Search for the cell housing the specified text and yield its [X, Y] center coordinate. 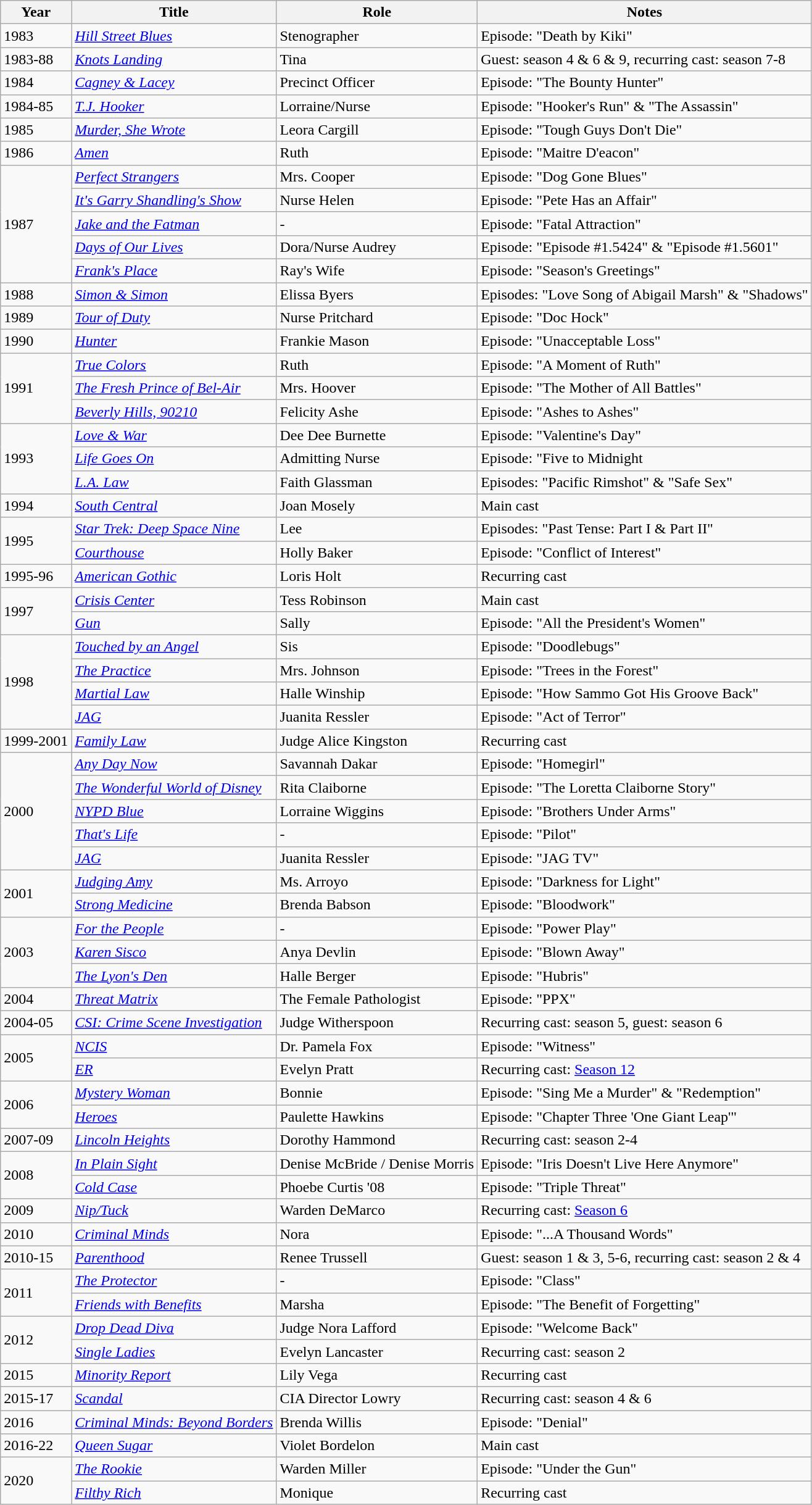
South Central [174, 506]
The Lyon's Den [174, 975]
It's Garry Shandling's Show [174, 200]
Episode: "Witness" [645, 1046]
Nora [377, 1234]
2012 [36, 1340]
1993 [36, 459]
Criminal Minds: Beyond Borders [174, 1422]
Episode: "Dog Gone Blues" [645, 177]
Recurring cast: Season 12 [645, 1070]
Episode: "Hubris" [645, 975]
L.A. Law [174, 482]
1985 [36, 130]
Karen Sisco [174, 952]
Recurring cast: season 2 [645, 1351]
Tour of Duty [174, 318]
Mrs. Johnson [377, 670]
2015 [36, 1375]
2000 [36, 811]
Episode: "Doc Hock" [645, 318]
Monique [377, 1493]
Recurring cast: Season 6 [645, 1211]
Episode: "Maitre D'eacon" [645, 153]
Perfect Strangers [174, 177]
Marsha [377, 1304]
American Gothic [174, 576]
Evelyn Lancaster [377, 1351]
Judge Nora Lafford [377, 1328]
Touched by an Angel [174, 646]
Brenda Willis [377, 1422]
Role [377, 12]
Episode: "Episode #1.5424" & "Episode #1.5601" [645, 247]
Mrs. Cooper [377, 177]
Episode: "Brothers Under Arms" [645, 811]
Rita Claiborne [377, 788]
Stenographer [377, 36]
Dorothy Hammond [377, 1140]
Episode: "Act of Terror" [645, 717]
Savannah Dakar [377, 764]
2004 [36, 999]
Courthouse [174, 552]
Episode: "Under the Gun" [645, 1469]
Criminal Minds [174, 1234]
Queen Sugar [174, 1446]
2011 [36, 1293]
Family Law [174, 741]
Filthy Rich [174, 1493]
Episode: "A Moment of Ruth" [645, 365]
Episode: "Pete Has an Affair" [645, 200]
1988 [36, 294]
1984 [36, 83]
Nurse Helen [377, 200]
1995-96 [36, 576]
Episodes: "Love Song of Abigail Marsh" & "Shadows" [645, 294]
Episodes: "Past Tense: Part I & Part II" [645, 529]
2020 [36, 1481]
True Colors [174, 365]
1998 [36, 682]
Lincoln Heights [174, 1140]
NCIS [174, 1046]
Episode: "Conflict of Interest" [645, 552]
Sally [377, 623]
CIA Director Lowry [377, 1398]
The Protector [174, 1281]
Anya Devlin [377, 952]
2006 [36, 1105]
Episode: "The Benefit of Forgetting" [645, 1304]
1991 [36, 388]
Episode: "Darkness for Light" [645, 882]
In Plain Sight [174, 1164]
2015-17 [36, 1398]
Episode: "Unacceptable Loss" [645, 341]
Heroes [174, 1117]
Nip/Tuck [174, 1211]
CSI: Crime Scene Investigation [174, 1022]
Denise McBride / Denise Morris [377, 1164]
Parenthood [174, 1257]
Guest: season 1 & 3, 5-6, recurring cast: season 2 & 4 [645, 1257]
Warden Miller [377, 1469]
Days of Our Lives [174, 247]
Episode: "Tough Guys Don't Die" [645, 130]
Episode: "Doodlebugs" [645, 646]
Life Goes On [174, 459]
Single Ladies [174, 1351]
2003 [36, 952]
Knots Landing [174, 59]
1983 [36, 36]
2007-09 [36, 1140]
Title [174, 12]
1994 [36, 506]
Dee Dee Burnette [377, 435]
Judge Alice Kingston [377, 741]
Hill Street Blues [174, 36]
Frankie Mason [377, 341]
Violet Bordelon [377, 1446]
2016 [36, 1422]
Lorraine Wiggins [377, 811]
Love & War [174, 435]
Lee [377, 529]
1995 [36, 541]
Strong Medicine [174, 905]
2010 [36, 1234]
Drop Dead Diva [174, 1328]
Episode: "Five to Midnight [645, 459]
Lily Vega [377, 1375]
Episode: "Season's Greetings" [645, 270]
1983-88 [36, 59]
Ray's Wife [377, 270]
Jake and the Fatman [174, 223]
Episode: "Blown Away" [645, 952]
Guest: season 4 & 6 & 9, recurring cast: season 7-8 [645, 59]
Judging Amy [174, 882]
2009 [36, 1211]
Episode: "Ashes to Ashes" [645, 412]
Friends with Benefits [174, 1304]
Brenda Babson [377, 905]
Cagney & Lacey [174, 83]
1989 [36, 318]
1987 [36, 223]
Judge Witherspoon [377, 1022]
Episode: "The Bounty Hunter" [645, 83]
Episode: "Denial" [645, 1422]
Episode: "Bloodwork" [645, 905]
Recurring cast: season 2-4 [645, 1140]
Crisis Center [174, 599]
2010-15 [36, 1257]
Episode: "Death by Kiki" [645, 36]
Martial Law [174, 694]
That's Life [174, 835]
Threat Matrix [174, 999]
1990 [36, 341]
Halle Berger [377, 975]
Episode: "How Sammo Got His Groove Back" [645, 694]
Phoebe Curtis '08 [377, 1187]
Episode: "All the President's Women" [645, 623]
2016-22 [36, 1446]
Murder, She Wrote [174, 130]
Sis [377, 646]
Episode: "Iris Doesn't Live Here Anymore" [645, 1164]
Loris Holt [377, 576]
Frank's Place [174, 270]
Ms. Arroyo [377, 882]
Leora Cargill [377, 130]
Hunter [174, 341]
The Practice [174, 670]
Beverly Hills, 90210 [174, 412]
Faith Glassman [377, 482]
Episode: "Trees in the Forest" [645, 670]
Tina [377, 59]
Cold Case [174, 1187]
Mrs. Hoover [377, 388]
Episode: "The Loretta Claiborne Story" [645, 788]
Year [36, 12]
The Rookie [174, 1469]
2005 [36, 1058]
Episode: "Triple Threat" [645, 1187]
Scandal [174, 1398]
Felicity Ashe [377, 412]
Lorraine/Nurse [377, 106]
2004-05 [36, 1022]
1986 [36, 153]
Nurse Pritchard [377, 318]
NYPD Blue [174, 811]
Episode: "...A Thousand Words" [645, 1234]
Mystery Woman [174, 1093]
Joan Mosely [377, 506]
Episode: "Valentine's Day" [645, 435]
Precinct Officer [377, 83]
Episode: "The Mother of All Battles" [645, 388]
Admitting Nurse [377, 459]
Gun [174, 623]
Holly Baker [377, 552]
2008 [36, 1175]
Episode: "Sing Me a Murder" & "Redemption" [645, 1093]
1997 [36, 611]
Episode: "Power Play" [645, 928]
Recurring cast: season 5, guest: season 6 [645, 1022]
ER [174, 1070]
Tess Robinson [377, 599]
Renee Trussell [377, 1257]
Episode: "JAG TV" [645, 858]
Recurring cast: season 4 & 6 [645, 1398]
Episode: "Chapter Three 'One Giant Leap'" [645, 1117]
Episode: "Homegirl" [645, 764]
Notes [645, 12]
Bonnie [377, 1093]
Episode: "PPX" [645, 999]
Elissa Byers [377, 294]
Dora/Nurse Audrey [377, 247]
Episodes: "Pacific Rimshot" & "Safe Sex" [645, 482]
Episode: "Class" [645, 1281]
Episode: "Welcome Back" [645, 1328]
Episode: "Hooker's Run" & "The Assassin" [645, 106]
Episode: "Fatal Attraction" [645, 223]
1984-85 [36, 106]
Dr. Pamela Fox [377, 1046]
1999-2001 [36, 741]
Paulette Hawkins [377, 1117]
T.J. Hooker [174, 106]
Halle Winship [377, 694]
The Wonderful World of Disney [174, 788]
The Fresh Prince of Bel-Air [174, 388]
The Female Pathologist [377, 999]
Simon & Simon [174, 294]
Warden DeMarco [377, 1211]
Evelyn Pratt [377, 1070]
Episode: "Pilot" [645, 835]
For the People [174, 928]
Star Trek: Deep Space Nine [174, 529]
2001 [36, 893]
Minority Report [174, 1375]
Amen [174, 153]
Any Day Now [174, 764]
